Return the (x, y) coordinate for the center point of the cell that contains the specified text.  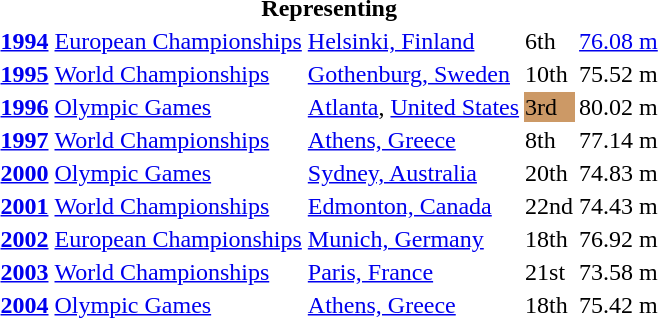
Helsinki, Finland (413, 41)
21st (550, 272)
Edmonton, Canada (413, 206)
Sydney, Australia (413, 173)
Paris, France (413, 272)
Gothenburg, Sweden (413, 74)
20th (550, 173)
22nd (550, 206)
18th (550, 239)
8th (550, 140)
6th (550, 41)
3rd (550, 107)
10th (550, 74)
Atlanta, United States (413, 107)
Munich, Germany (413, 239)
Athens, Greece (413, 140)
